Extract the [X, Y] coordinate from the center of the cell holding the provided text.  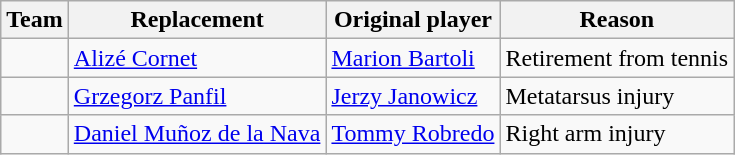
Replacement [197, 20]
Right arm injury [617, 134]
Marion Bartoli [413, 58]
Team [35, 20]
Original player [413, 20]
Jerzy Janowicz [413, 96]
Reason [617, 20]
Tommy Robredo [413, 134]
Metatarsus injury [617, 96]
Retirement from tennis [617, 58]
Daniel Muñoz de la Nava [197, 134]
Grzegorz Panfil [197, 96]
Alizé Cornet [197, 58]
